Output the (x, y) coordinate of the center of the cell containing the given text.  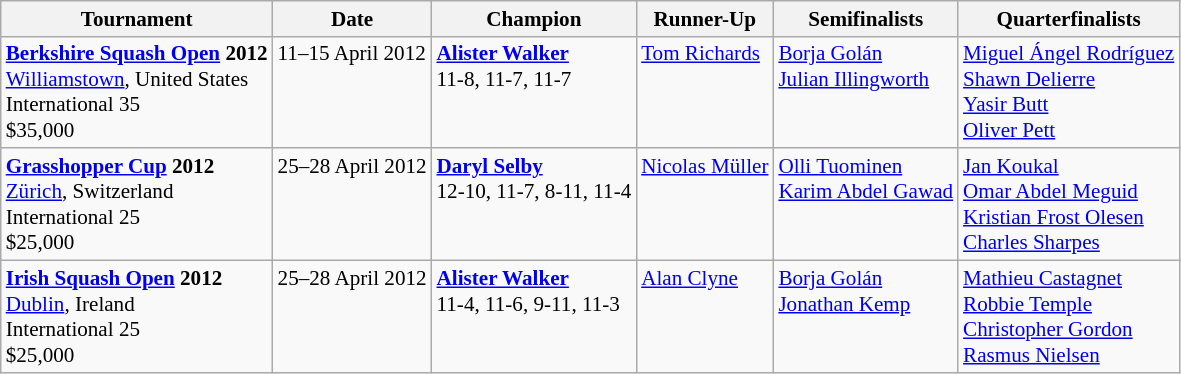
Champion (534, 18)
Tom Richards (704, 92)
Berkshire Squash Open 2012 Williamstown, United StatesInternational 35$35,000 (137, 92)
Daryl Selby12-10, 11-7, 8-11, 11-4 (534, 204)
Jan Koukal Omar Abdel Meguid Kristian Frost Olesen Charles Sharpes (1068, 204)
Borja Golán Jonathan Kemp (866, 316)
Quarterfinalists (1068, 18)
Semifinalists (866, 18)
Alister Walker11-4, 11-6, 9-11, 11-3 (534, 316)
Tournament (137, 18)
Runner-Up (704, 18)
Miguel Ángel Rodríguez Shawn Delierre Yasir Butt Oliver Pett (1068, 92)
Mathieu Castagnet Robbie Temple Christopher Gordon Rasmus Nielsen (1068, 316)
Date (352, 18)
11–15 April 2012 (352, 92)
Irish Squash Open 2012 Dublin, IrelandInternational 25$25,000 (137, 316)
Alan Clyne (704, 316)
Borja Golán Julian Illingworth (866, 92)
Grasshopper Cup 2012 Zürich, SwitzerlandInternational 25$25,000 (137, 204)
Alister Walker11-8, 11-7, 11-7 (534, 92)
Olli Tuominen Karim Abdel Gawad (866, 204)
Nicolas Müller (704, 204)
